Extract the [x, y] coordinate from the center of the cell holding the provided text.  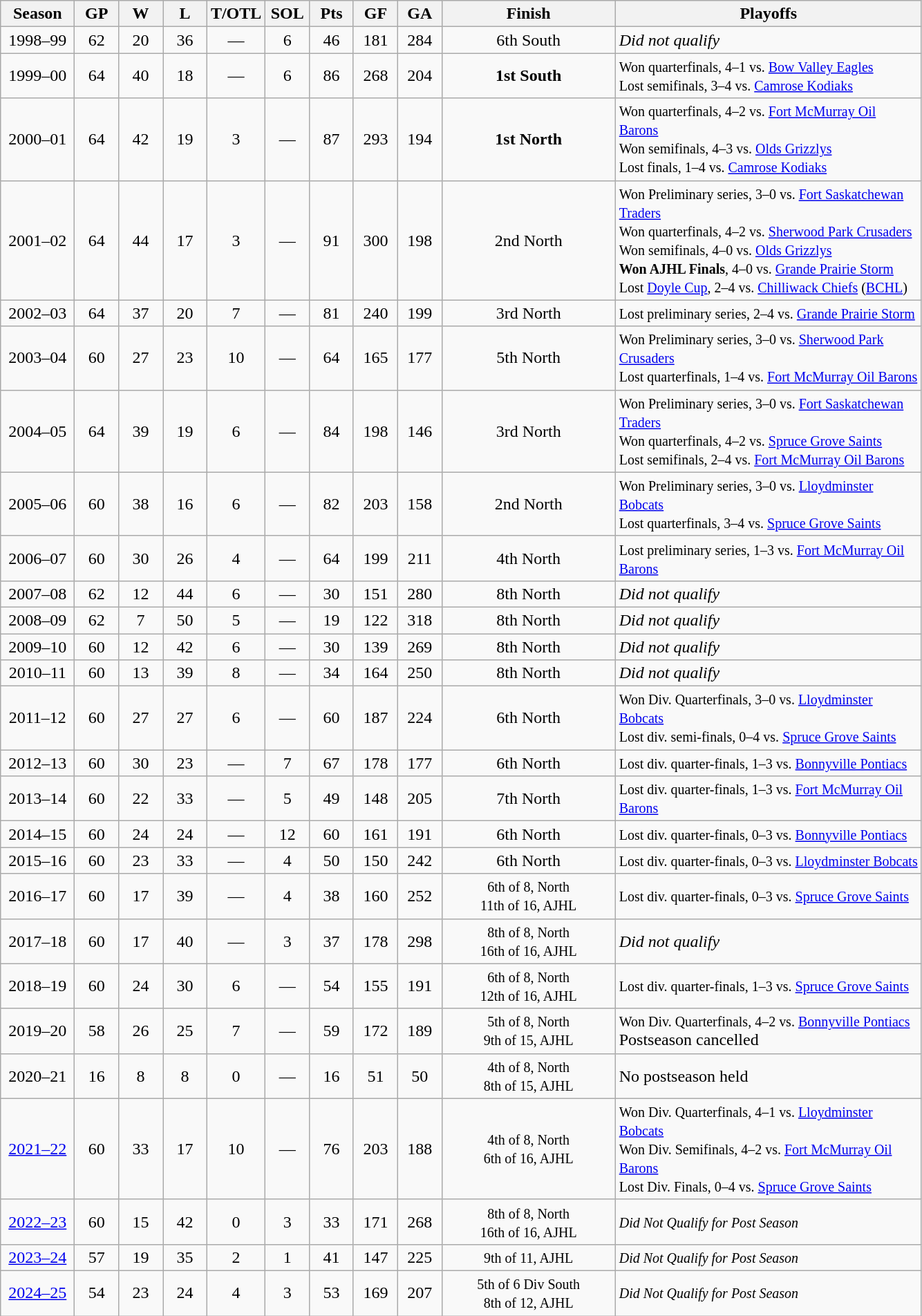
194 [420, 140]
W [141, 14]
1999–00 [37, 76]
46 [332, 40]
57 [97, 1257]
51 [375, 1075]
164 [375, 673]
2015–16 [37, 861]
76 [332, 1149]
2021–22 [37, 1149]
25 [185, 1031]
146 [420, 431]
2001–02 [37, 241]
GP [97, 14]
1998–99 [37, 40]
13 [141, 673]
2000–01 [37, 140]
225 [420, 1257]
53 [332, 1292]
5th of 6 Div South8th of 12, AJHL [528, 1292]
250 [420, 673]
67 [332, 763]
91 [332, 241]
151 [375, 594]
205 [420, 799]
204 [420, 76]
Season [37, 14]
Lost div. quarter-finals, 1–3 vs. Bonnyville Pontiacs [769, 763]
Lost div. quarter-finals, 0–3 vs. Spruce Grove Saints [769, 896]
4th of 8, North6th of 16, AJHL [528, 1149]
1st North [528, 140]
2010–11 [37, 673]
2024–25 [37, 1292]
284 [420, 40]
2017–18 [37, 941]
T/OTL [236, 14]
147 [375, 1257]
Lost div. quarter-finals, 1–3 vs. Fort McMurray Oil Barons [769, 799]
Lost div. quarter-finals, 1–3 vs. Spruce Grove Saints [769, 986]
5th of 8, North9th of 15, AJHL [528, 1031]
2009–10 [37, 646]
49 [332, 799]
171 [375, 1222]
2022–23 [37, 1222]
Won Preliminary series, 3–0 vs. Lloydminster BobcatsLost quarterfinals, 3–4 vs. Spruce Grove Saints [769, 504]
2003–04 [37, 358]
139 [375, 646]
2013–14 [37, 799]
15 [141, 1222]
Lost preliminary series, 2–4 vs. Grande Prairie Storm [769, 313]
87 [332, 140]
Won Div. Quarterfinals, 3–0 vs. Lloydminster BobcatsLost div. semi-finals, 0–4 vs. Spruce Grove Saints [769, 718]
150 [375, 861]
188 [420, 1149]
1 [288, 1257]
82 [332, 504]
181 [375, 40]
2019–20 [37, 1031]
7th North [528, 799]
5th North [528, 358]
207 [420, 1292]
6th of 8, North12th of 16, AJHL [528, 986]
18 [185, 76]
2011–12 [37, 718]
36 [185, 40]
242 [420, 861]
293 [375, 140]
L [185, 14]
2007–08 [37, 594]
2004–05 [37, 431]
Won quarterfinals, 4–1 vs. Bow Valley EaglesLost semifinals, 3–4 vs. Camrose Kodiaks [769, 76]
189 [420, 1031]
9th of 11, AJHL [528, 1257]
165 [375, 358]
1st South [528, 76]
81 [332, 313]
172 [375, 1031]
SOL [288, 14]
2016–17 [37, 896]
2005–06 [37, 504]
252 [420, 896]
2008–09 [37, 620]
35 [185, 1257]
22 [141, 799]
58 [97, 1031]
122 [375, 620]
298 [420, 941]
280 [420, 594]
160 [375, 896]
2018–19 [37, 986]
Playoffs [769, 14]
2006–07 [37, 558]
2002–03 [37, 313]
240 [375, 313]
158 [420, 504]
2 [236, 1257]
Won quarterfinals, 4–2 vs. Fort McMurray Oil BaronsWon semifinals, 4–3 vs. Olds GrizzlysLost finals, 1–4 vs. Camrose Kodiaks [769, 140]
Finish [528, 14]
161 [375, 834]
GA [420, 14]
148 [375, 799]
Pts [332, 14]
86 [332, 76]
Lost preliminary series, 1–3 vs. Fort McMurray Oil Barons [769, 558]
211 [420, 558]
84 [332, 431]
Lost div. quarter-finals, 0–3 vs. Lloydminster Bobcats [769, 861]
187 [375, 718]
224 [420, 718]
269 [420, 646]
2014–15 [37, 834]
6th South [528, 40]
Won Div. Quarterfinals, 4–2 vs. Bonnyville PontiacsPostseason cancelled [769, 1031]
2023–24 [37, 1257]
Won Preliminary series, 3–0 vs. Sherwood Park CrusadersLost quarterfinals, 1–4 vs. Fort McMurray Oil Barons [769, 358]
No postseason held [769, 1075]
41 [332, 1257]
GF [375, 14]
318 [420, 620]
6th of 8, North11th of 16, AJHL [528, 896]
2020–21 [37, 1075]
4th North [528, 558]
2012–13 [37, 763]
169 [375, 1292]
155 [375, 986]
Lost div. quarter-finals, 0–3 vs. Bonnyville Pontiacs [769, 834]
4th of 8, North8th of 15, AJHL [528, 1075]
59 [332, 1031]
300 [375, 241]
34 [332, 673]
